Extract the (X, Y) coordinate from the center of the cell holding the provided text.  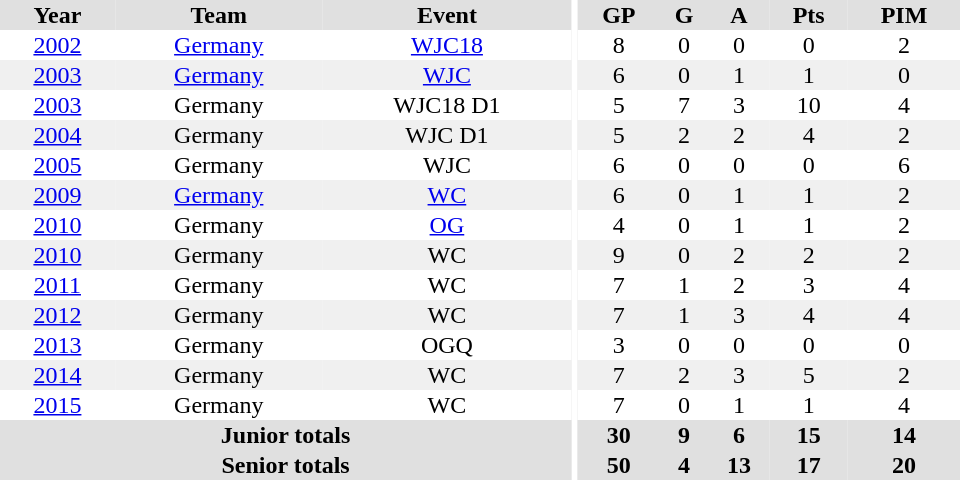
OG (447, 225)
2013 (58, 345)
2014 (58, 375)
G (684, 15)
2012 (58, 315)
WJC D1 (447, 135)
OGQ (447, 345)
2005 (58, 165)
Junior totals (286, 435)
15 (808, 435)
A (740, 15)
2011 (58, 285)
GP (619, 15)
50 (619, 465)
2004 (58, 135)
Year (58, 15)
Team (219, 15)
WJC18 (447, 45)
WJC18 D1 (447, 105)
2015 (58, 405)
PIM (904, 15)
Pts (808, 15)
14 (904, 435)
2009 (58, 195)
20 (904, 465)
30 (619, 435)
8 (619, 45)
Event (447, 15)
2002 (58, 45)
10 (808, 105)
17 (808, 465)
Senior totals (286, 465)
13 (740, 465)
